Provide the (x, y) coordinate of the cell's center where the given text is located.  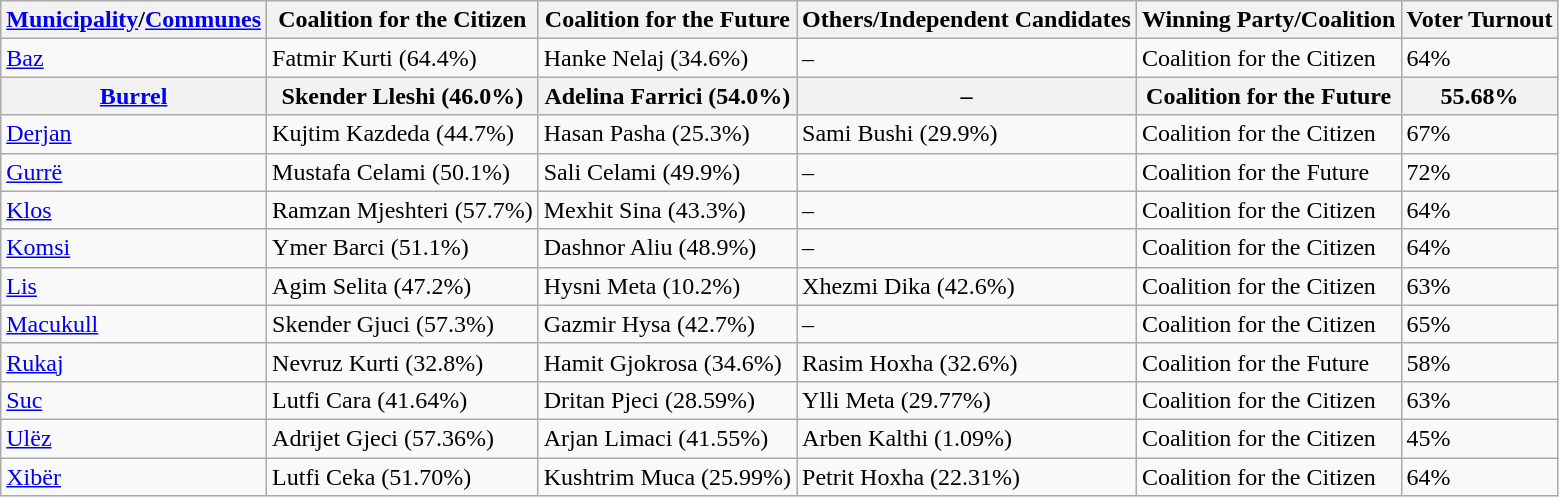
Adelina Farrici (54.0%) (667, 96)
58% (1480, 362)
Winning Party/Coalition (1268, 20)
Suc (134, 400)
Mexhit Sina (43.3%) (667, 210)
Hamit Gjokrosa (34.6%) (667, 362)
Skender Lleshi (46.0%) (403, 96)
Fatmir Kurti (64.4%) (403, 58)
Agim Selita (47.2%) (403, 286)
Kujtim Kazdeda (44.7%) (403, 134)
Ulëz (134, 438)
Rasim Hoxha (32.6%) (967, 362)
45% (1480, 438)
Hanke Nelaj (34.6%) (667, 58)
Sali Celami (49.9%) (667, 172)
Rukaj (134, 362)
Lutfi Cara (41.64%) (403, 400)
Others/Independent Candidates (967, 20)
72% (1480, 172)
Komsi (134, 248)
65% (1480, 324)
Arjan Limaci (41.55%) (667, 438)
Nevruz Kurti (32.8%) (403, 362)
Kushtrim Muca (25.99%) (667, 477)
Petrit Hoxha (22.31%) (967, 477)
Dritan Pjeci (28.59%) (667, 400)
Municipality/Communes (134, 20)
Dashnor Aliu (48.9%) (667, 248)
Derjan (134, 134)
Skender Gjuci (57.3%) (403, 324)
Voter Turnout (1480, 20)
Sami Bushi (29.9%) (967, 134)
Klos (134, 210)
Burrel (134, 96)
Hysni Meta (10.2%) (667, 286)
Mustafa Celami (50.1%) (403, 172)
Adrijet Gjeci (57.36%) (403, 438)
Baz (134, 58)
Ymer Barci (51.1%) (403, 248)
Lis (134, 286)
Ramzan Mjeshteri (57.7%) (403, 210)
Xibër (134, 477)
Lutfi Ceka (51.70%) (403, 477)
Gazmir Hysa (42.7%) (667, 324)
Ylli Meta (29.77%) (967, 400)
Hasan Pasha (25.3%) (667, 134)
67% (1480, 134)
Gurrë (134, 172)
Xhezmi Dika (42.6%) (967, 286)
55.68% (1480, 96)
Macukull (134, 324)
Arben Kalthi (1.09%) (967, 438)
